Capture the cell that displays the provided text and extract its [X, Y] central coordinate. 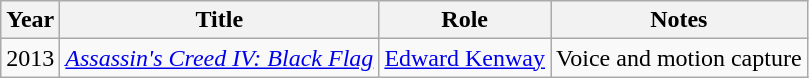
Edward Kenway [465, 58]
2013 [30, 58]
Title [220, 20]
Assassin's Creed IV: Black Flag [220, 58]
Role [465, 20]
Notes [680, 20]
Voice and motion capture [680, 58]
Year [30, 20]
